Detect which cell encompasses the target text, then output its [x, y] center coordinate. 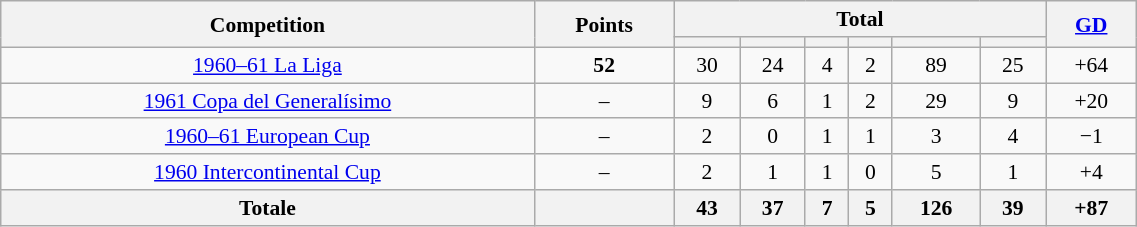
3 [936, 136]
52 [604, 65]
1960–61 La Liga [268, 65]
Competition [268, 24]
1961 Copa del Generalísimo [268, 101]
Totale [268, 208]
Points [604, 24]
Total [860, 19]
+4 [1092, 172]
30 [707, 65]
1960–61 European Cup [268, 136]
126 [936, 208]
29 [936, 101]
+20 [1092, 101]
6 [773, 101]
25 [1013, 65]
89 [936, 65]
43 [707, 208]
+87 [1092, 208]
39 [1013, 208]
24 [773, 65]
7 [826, 208]
37 [773, 208]
1960 Intercontinental Cup [268, 172]
−1 [1092, 136]
GD [1092, 24]
+64 [1092, 65]
